Determine the (x, y) coordinate at the center of the cell enclosing the given text.  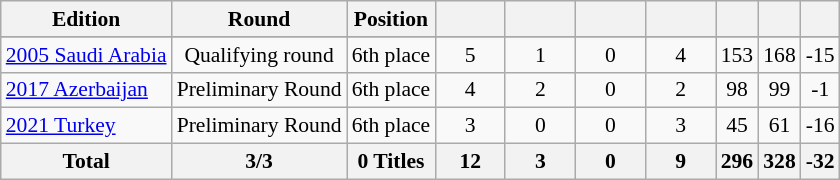
0 Titles (392, 162)
2017 Azerbaijan (86, 90)
-1 (820, 90)
9 (681, 162)
Edition (86, 19)
2021 Turkey (86, 126)
99 (780, 90)
45 (738, 126)
Qualifying round (260, 55)
153 (738, 55)
Total (86, 162)
3/3 (260, 162)
Position (392, 19)
2005 Saudi Arabia (86, 55)
328 (780, 162)
296 (738, 162)
5 (470, 55)
98 (738, 90)
-16 (820, 126)
-32 (820, 162)
12 (470, 162)
1 (540, 55)
Round (260, 19)
168 (780, 55)
-15 (820, 55)
61 (780, 126)
